Return (x, y) of the center of cell containing provided text 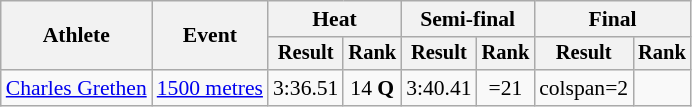
Semi-final (468, 19)
Final (612, 19)
3:36.51 (306, 88)
=21 (506, 88)
Charles Grethen (76, 88)
colspan=2 (584, 88)
Heat (334, 19)
14 Q (372, 88)
3:40.41 (438, 88)
Event (210, 36)
Athlete (76, 36)
1500 metres (210, 88)
